Search for the cell housing the specified text and yield its [x, y] center coordinate. 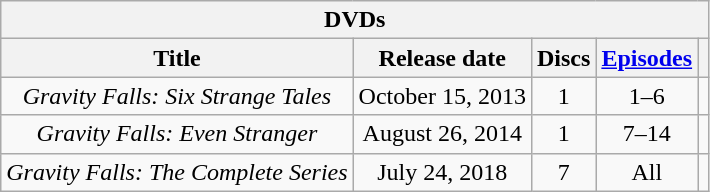
DVDs [355, 20]
Gravity Falls: Six Strange Tales [177, 96]
Title [177, 58]
July 24, 2018 [442, 172]
Episodes [647, 58]
August 26, 2014 [442, 134]
1–6 [647, 96]
7–14 [647, 134]
Discs [563, 58]
All [647, 172]
Gravity Falls: The Complete Series [177, 172]
Release date [442, 58]
Gravity Falls: Even Stranger [177, 134]
October 15, 2013 [442, 96]
7 [563, 172]
